Determine the (x, y) coordinate at the center of the cell enclosing the given text.  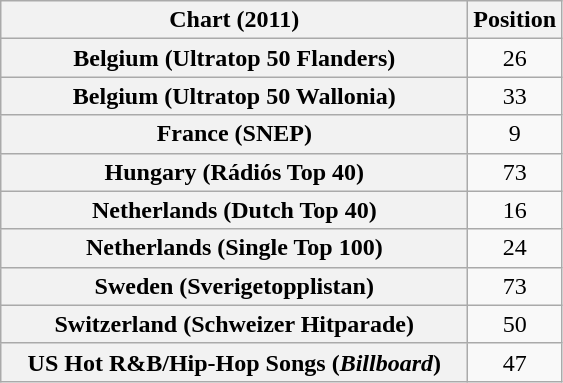
33 (515, 96)
Switzerland (Schweizer Hitparade) (234, 324)
France (SNEP) (234, 134)
Belgium (Ultratop 50 Flanders) (234, 58)
9 (515, 134)
Sweden (Sverigetopplistan) (234, 286)
US Hot R&B/Hip-Hop Songs (Billboard) (234, 362)
Hungary (Rádiós Top 40) (234, 172)
Netherlands (Single Top 100) (234, 248)
50 (515, 324)
Position (515, 20)
Netherlands (Dutch Top 40) (234, 210)
Belgium (Ultratop 50 Wallonia) (234, 96)
16 (515, 210)
26 (515, 58)
47 (515, 362)
Chart (2011) (234, 20)
24 (515, 248)
